Locate the cell with the specified text and output its [x, y] center coordinate. 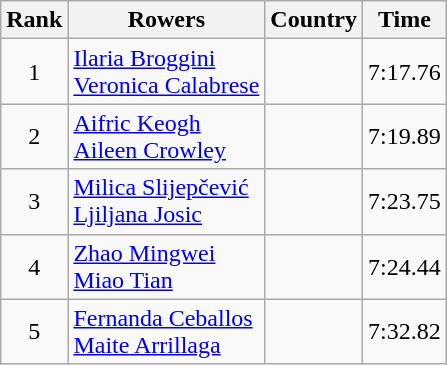
Zhao MingweiMiao Tian [166, 266]
Time [405, 20]
Fernanda CeballosMaite Arrillaga [166, 332]
Country [314, 20]
7:17.76 [405, 72]
1 [34, 72]
7:19.89 [405, 136]
2 [34, 136]
7:24.44 [405, 266]
7:32.82 [405, 332]
Aifric KeoghAileen Crowley [166, 136]
Rank [34, 20]
Ilaria BrogginiVeronica Calabrese [166, 72]
Rowers [166, 20]
3 [34, 202]
Milica SlijepčevićLjiljana Josic [166, 202]
7:23.75 [405, 202]
4 [34, 266]
5 [34, 332]
